Output the (X, Y) coordinate of the center of the cell containing the given text.  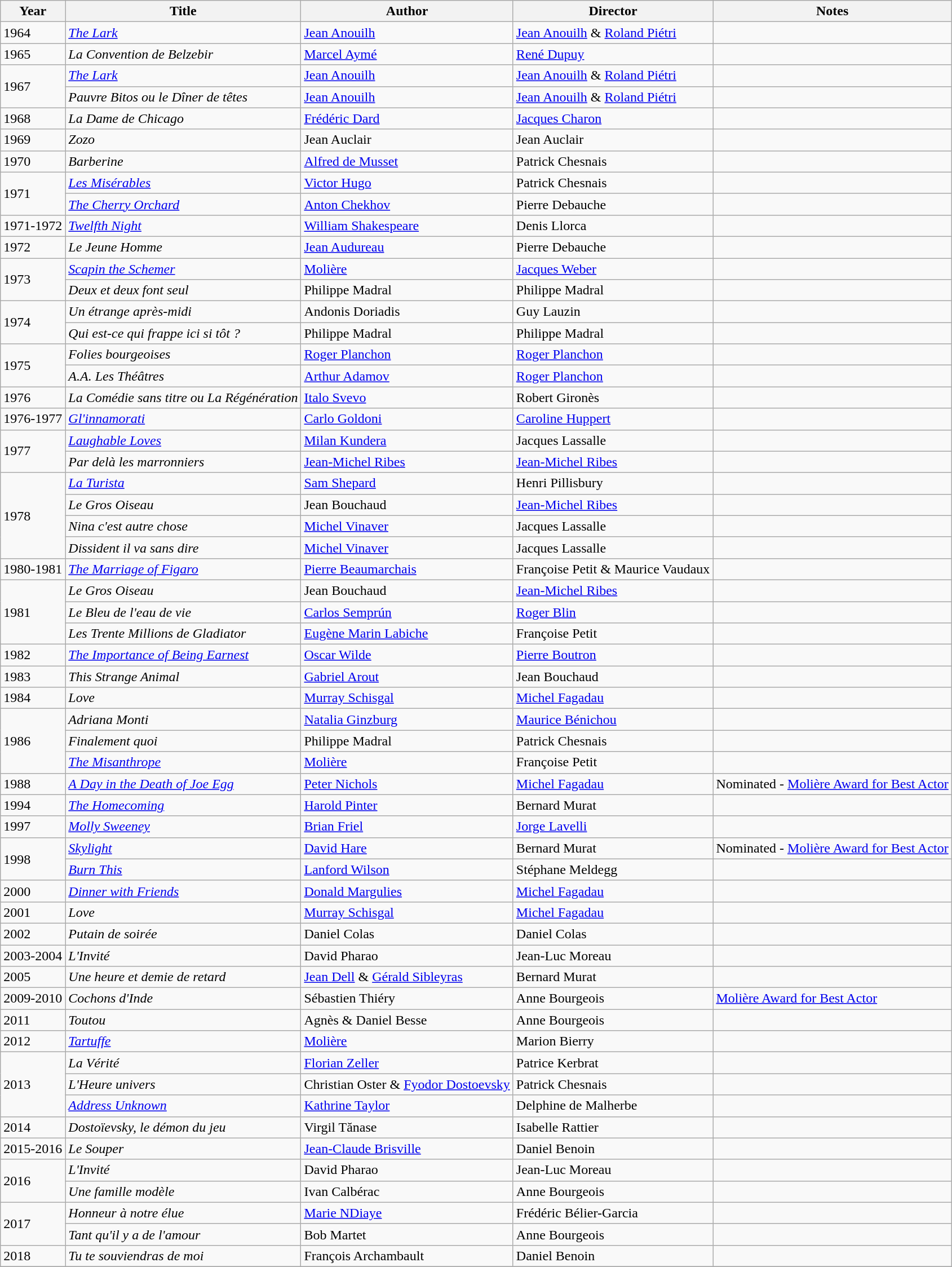
1983 (33, 677)
1969 (33, 140)
Arthur Adamov (407, 376)
Scapin the Schemer (183, 269)
Un étrange après-midi (183, 312)
Title (183, 11)
Pauvre Bitos ou le Dîner de têtes (183, 97)
Guy Lauzin (613, 312)
Dinner with Friends (183, 891)
The Cherry Orchard (183, 204)
Dostoïevsky, le démon du jeu (183, 1127)
Tartuffe (183, 1041)
Qui est-ce qui frappe ici si tôt ? (183, 333)
2001 (33, 912)
1981 (33, 612)
Director (613, 11)
1986 (33, 741)
1978 (33, 515)
Denis Llorca (613, 226)
1964 (33, 33)
Christian Oster & Fyodor Dostoevsky (407, 1084)
Pierre Boutron (613, 655)
Le Bleu de l'eau de vie (183, 612)
The Marriage of Figaro (183, 569)
Dissident il va sans dire (183, 548)
Victor Hugo (407, 183)
Françoise Petit & Maurice Vaudaux (613, 569)
2011 (33, 1020)
Adriana Monti (183, 719)
Milan Kundera (407, 440)
Jean Dell & Gérald Sibleyras (407, 977)
Molly Sweeney (183, 827)
Jean-Claude Brisville (407, 1149)
René Dupuy (613, 54)
Jacques Charon (613, 118)
1965 (33, 54)
William Shakespeare (407, 226)
1971-1972 (33, 226)
1988 (33, 784)
Folies bourgeoises (183, 355)
Frédéric Bélier-Garcia (613, 1213)
Les Misérables (183, 183)
The Misanthrope (183, 762)
Bob Martet (407, 1234)
Carlo Goldoni (407, 419)
Gl'innamorati (183, 419)
2015-2016 (33, 1149)
Barberine (183, 161)
Molière Award for Best Actor (832, 999)
2002 (33, 934)
2016 (33, 1181)
1972 (33, 247)
Jean Audureau (407, 247)
Kathrine Taylor (407, 1106)
Peter Nichols (407, 784)
Le Souper (183, 1149)
Anton Chekhov (407, 204)
2005 (33, 977)
1998 (33, 859)
Honneur à notre élue (183, 1213)
Frédéric Dard (407, 118)
Par delà les marronniers (183, 462)
Cochons d'Inde (183, 999)
1984 (33, 698)
Agnès & Daniel Besse (407, 1020)
Nina c'est autre chose (183, 526)
Isabelle Rattier (613, 1127)
Marion Bierry (613, 1041)
A Day in the Death of Joe Egg (183, 784)
A.A. Les Théâtres (183, 376)
David Hare (407, 848)
1967 (33, 86)
Oscar Wilde (407, 655)
2018 (33, 1256)
Tu te souviendras de moi (183, 1256)
1982 (33, 655)
2012 (33, 1041)
Patrice Kerbrat (613, 1063)
Une famille modèle (183, 1191)
Lanford Wilson (407, 869)
La Comédie sans titre ou La Régénération (183, 398)
Ivan Calbérac (407, 1191)
Sébastien Thiéry (407, 999)
1974 (33, 323)
Zozo (183, 140)
Jorge Lavelli (613, 827)
Alfred de Musset (407, 161)
Year (33, 11)
Natalia Ginzburg (407, 719)
2014 (33, 1127)
The Importance of Being Earnest (183, 655)
Author (407, 11)
2000 (33, 891)
2009-2010 (33, 999)
1997 (33, 827)
Les Trente Millions de Gladiator (183, 634)
Caroline Huppert (613, 419)
Gabriel Arout (407, 677)
Le Jeune Homme (183, 247)
Andonis Doriadis (407, 312)
La Vérité (183, 1063)
1976 (33, 398)
2017 (33, 1224)
L'Heure univers (183, 1084)
Laughable Loves (183, 440)
1994 (33, 805)
François Archambault (407, 1256)
La Dame de Chicago (183, 118)
Burn This (183, 869)
Tant qu'il y a de l'amour (183, 1234)
1973 (33, 280)
1971 (33, 193)
Skylight (183, 848)
Marie NDiaye (407, 1213)
Deux et deux font seul (183, 290)
1977 (33, 451)
Sam Shepard (407, 483)
Delphine de Malherbe (613, 1106)
Finalement quoi (183, 741)
1976-1977 (33, 419)
Harold Pinter (407, 805)
Robert Gironès (613, 398)
Henri Pillisbury (613, 483)
Toutou (183, 1020)
La Convention de Belzebir (183, 54)
La Turista (183, 483)
Notes (832, 11)
2003-2004 (33, 956)
Jacques Weber (613, 269)
Address Unknown (183, 1106)
Donald Margulies (407, 891)
Florian Zeller (407, 1063)
Brian Friel (407, 827)
Pierre Beaumarchais (407, 569)
1968 (33, 118)
Stéphane Meldegg (613, 869)
Italo Svevo (407, 398)
Carlos Semprún (407, 612)
Une heure et demie de retard (183, 977)
This Strange Animal (183, 677)
The Homecoming (183, 805)
Virgil Tănase (407, 1127)
Putain de soirée (183, 934)
Marcel Aymé (407, 54)
Roger Blin (613, 612)
Twelfth Night (183, 226)
1970 (33, 161)
Eugène Marin Labiche (407, 634)
1975 (33, 365)
1980-1981 (33, 569)
Maurice Bénichou (613, 719)
2013 (33, 1084)
